Determine the (x, y) coordinate at the center of the cell enclosing the given text.  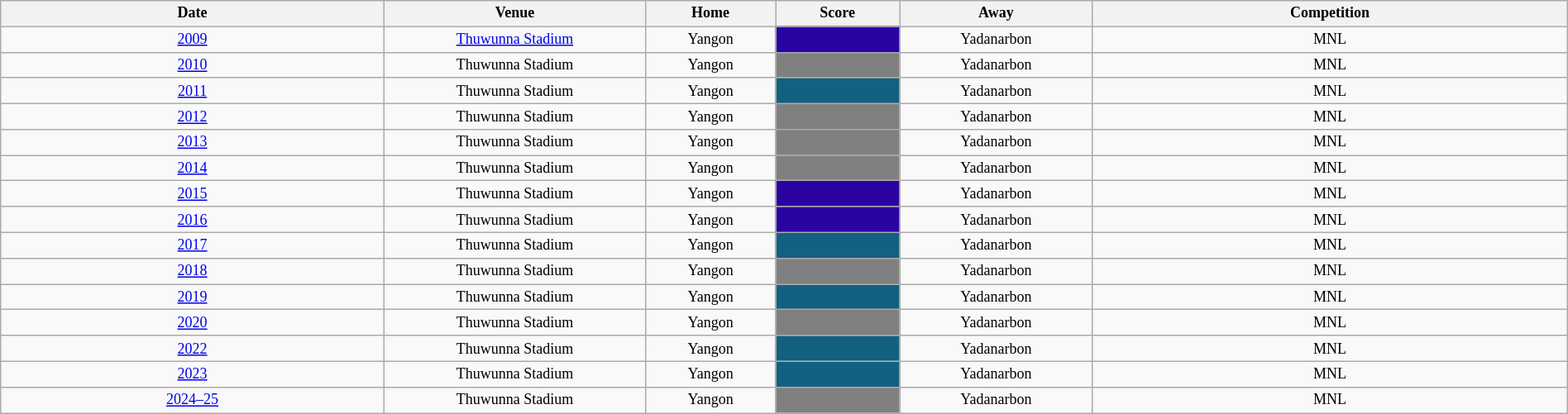
2010 (193, 64)
Date (193, 13)
2011 (193, 91)
2009 (193, 40)
2012 (193, 116)
2019 (193, 297)
2015 (193, 193)
2016 (193, 220)
Score (838, 13)
2018 (193, 271)
Away (996, 13)
Competition (1330, 13)
2014 (193, 169)
2022 (193, 349)
Venue (514, 13)
2023 (193, 374)
2020 (193, 322)
Home (711, 13)
2017 (193, 245)
2024–25 (193, 400)
2013 (193, 142)
